Detect which cell encompasses the target text, then output its [X, Y] center coordinate. 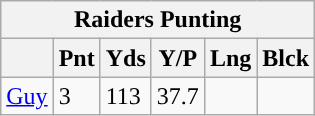
Lng [230, 58]
Raiders Punting [158, 20]
3 [76, 96]
113 [126, 96]
Pnt [76, 58]
Yds [126, 58]
Guy [27, 96]
Y/P [178, 58]
37.7 [178, 96]
Blck [286, 58]
